Search for the cell housing the specified text and yield its [x, y] center coordinate. 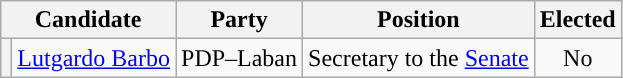
Party [240, 20]
Secretary to the Senate [419, 58]
Elected [578, 20]
No [578, 58]
Position [419, 20]
Candidate [88, 20]
Lutgardo Barbo [94, 58]
PDP–Laban [240, 58]
